Capture the cell that displays the provided text and extract its [X, Y] central coordinate. 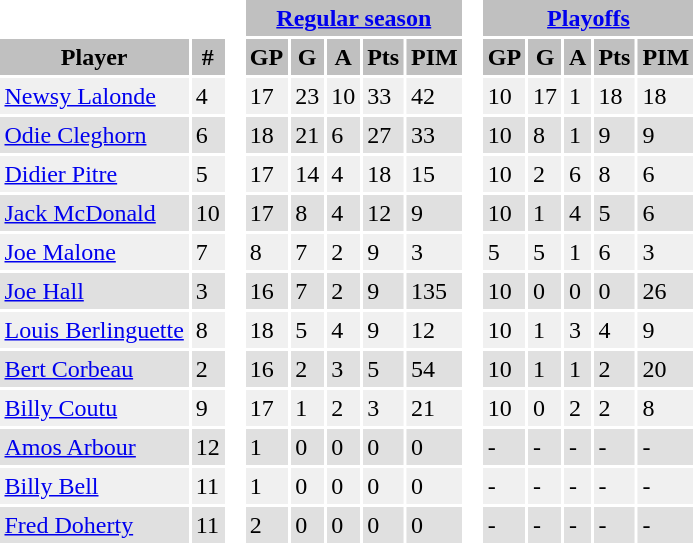
Playoffs [588, 18]
27 [384, 135]
Newsy Lalonde [94, 96]
135 [435, 291]
Didier Pitre [94, 174]
Fred Doherty [94, 525]
14 [308, 174]
Billy Bell [94, 486]
23 [308, 96]
Billy Coutu [94, 408]
Joe Malone [94, 252]
Bert Corbeau [94, 369]
Jack McDonald [94, 213]
Louis Berlinguette [94, 330]
PIM [435, 57]
Amos Arbour [94, 447]
54 [435, 369]
Player [94, 57]
15 [435, 174]
Odie Cleghorn [94, 135]
42 [435, 96]
Joe Hall [94, 291]
# [208, 57]
Regular season [354, 18]
